Return (x, y) of the center of cell containing provided text 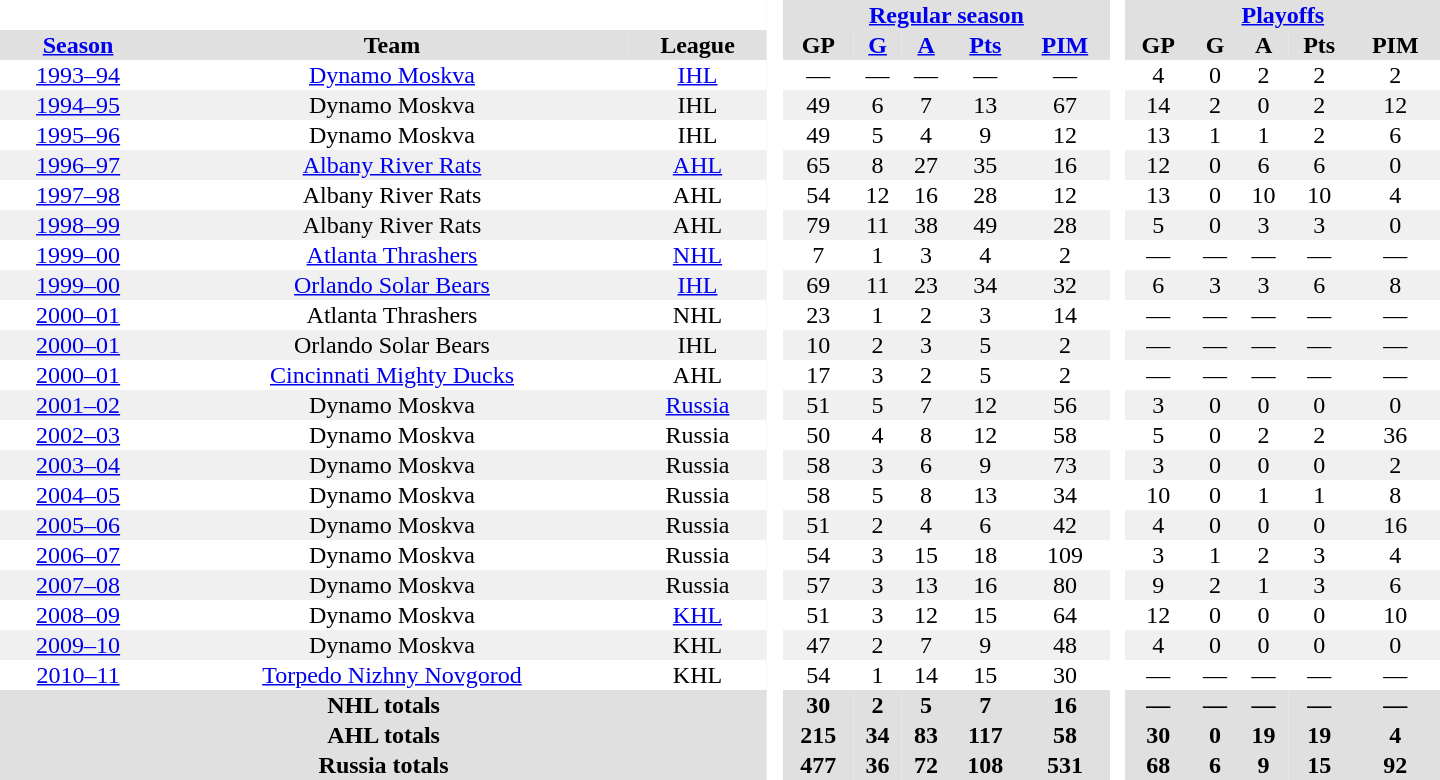
117 (985, 735)
2002–03 (78, 435)
108 (985, 765)
Russia totals (384, 765)
531 (1064, 765)
1998–99 (78, 225)
79 (818, 225)
1996–97 (78, 165)
48 (1064, 645)
50 (818, 435)
73 (1064, 465)
27 (926, 165)
Playoffs (1283, 15)
2010–11 (78, 675)
1995–96 (78, 135)
1993–94 (78, 75)
80 (1064, 585)
Regular season (946, 15)
2006–07 (78, 555)
69 (818, 285)
215 (818, 735)
32 (1064, 285)
42 (1064, 525)
64 (1064, 615)
109 (1064, 555)
1997–98 (78, 195)
477 (818, 765)
Torpedo Nizhny Novgorod (392, 675)
1994–95 (78, 105)
18 (985, 555)
2009–10 (78, 645)
2007–08 (78, 585)
17 (818, 375)
Team (392, 45)
83 (926, 735)
League (698, 45)
2004–05 (78, 495)
92 (1396, 765)
Cincinnati Mighty Ducks (392, 375)
2005–06 (78, 525)
65 (818, 165)
2001–02 (78, 405)
Season (78, 45)
68 (1158, 765)
38 (926, 225)
47 (818, 645)
67 (1064, 105)
57 (818, 585)
35 (985, 165)
72 (926, 765)
2003–04 (78, 465)
2008–09 (78, 615)
AHL totals (384, 735)
NHL totals (384, 705)
56 (1064, 405)
